Detect which cell encompasses the target text, then output its (x, y) center coordinate. 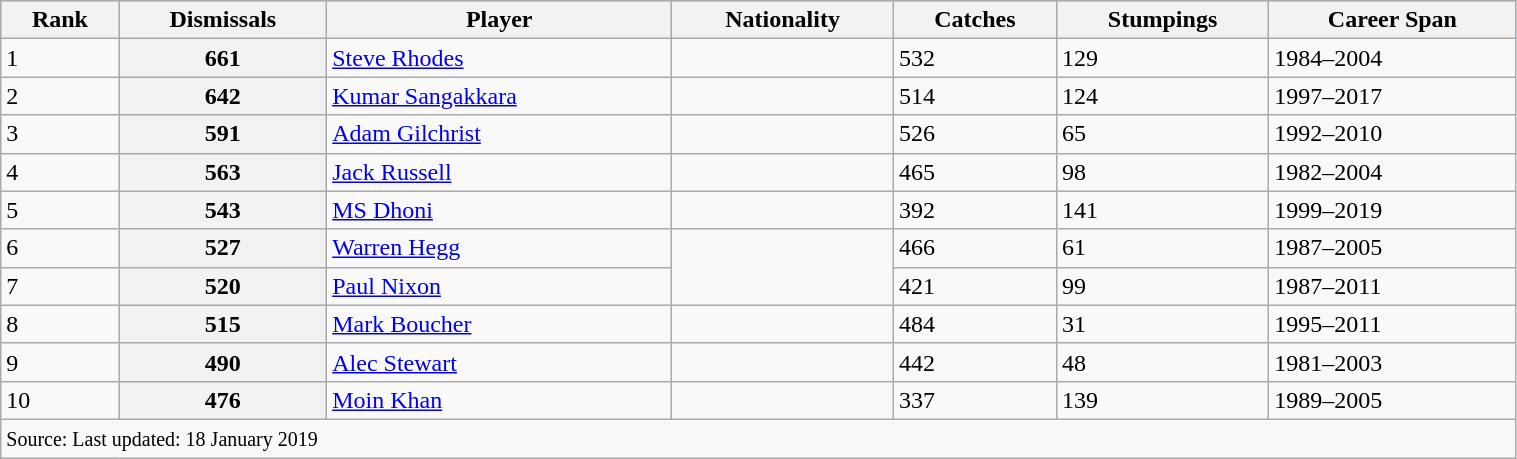
99 (1162, 286)
61 (1162, 248)
Kumar Sangakkara (500, 96)
Career Span (1392, 20)
1982–2004 (1392, 172)
1987–2005 (1392, 248)
129 (1162, 58)
1995–2011 (1392, 324)
563 (223, 172)
526 (974, 134)
2 (60, 96)
591 (223, 134)
Stumpings (1162, 20)
1981–2003 (1392, 362)
65 (1162, 134)
642 (223, 96)
8 (60, 324)
465 (974, 172)
392 (974, 210)
1984–2004 (1392, 58)
527 (223, 248)
515 (223, 324)
98 (1162, 172)
Steve Rhodes (500, 58)
1992–2010 (1392, 134)
543 (223, 210)
141 (1162, 210)
Paul Nixon (500, 286)
Player (500, 20)
5 (60, 210)
514 (974, 96)
1 (60, 58)
1987–2011 (1392, 286)
466 (974, 248)
520 (223, 286)
Jack Russell (500, 172)
Warren Hegg (500, 248)
661 (223, 58)
Adam Gilchrist (500, 134)
476 (223, 400)
4 (60, 172)
Mark Boucher (500, 324)
1997–2017 (1392, 96)
1999–2019 (1392, 210)
490 (223, 362)
139 (1162, 400)
442 (974, 362)
7 (60, 286)
9 (60, 362)
484 (974, 324)
3 (60, 134)
124 (1162, 96)
Source: Last updated: 18 January 2019 (758, 438)
MS Dhoni (500, 210)
337 (974, 400)
Alec Stewart (500, 362)
10 (60, 400)
Catches (974, 20)
Moin Khan (500, 400)
Dismissals (223, 20)
532 (974, 58)
Nationality (783, 20)
Rank (60, 20)
1989–2005 (1392, 400)
31 (1162, 324)
48 (1162, 362)
6 (60, 248)
421 (974, 286)
